Extract the [X, Y] coordinate from the center of the cell holding the provided text.  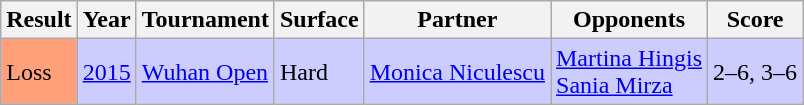
Hard [319, 72]
Year [106, 20]
Partner [457, 20]
Monica Niculescu [457, 72]
Result [39, 20]
Wuhan Open [205, 72]
Martina Hingis Sania Mirza [628, 72]
Surface [319, 20]
Opponents [628, 20]
Loss [39, 72]
Tournament [205, 20]
Score [756, 20]
2015 [106, 72]
2–6, 3–6 [756, 72]
